Return (X, Y) of the center of cell containing provided text 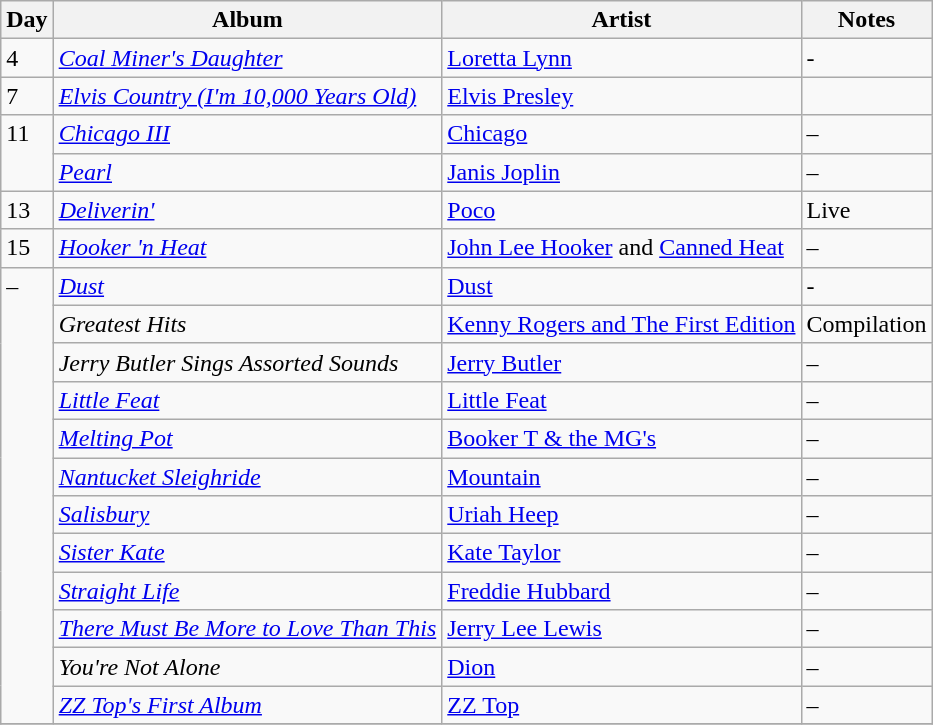
You're Not Alone (248, 667)
Hooker 'n Heat (248, 248)
Kenny Rogers and The First Edition (622, 324)
11 (27, 153)
John Lee Hooker and Canned Heat (622, 248)
Sister Kate (248, 553)
Jerry Lee Lewis (622, 629)
Freddie Hubbard (622, 591)
Live (866, 210)
Loretta Lynn (622, 58)
15 (27, 248)
Straight Life (248, 591)
Pearl (248, 172)
Notes (866, 20)
Compilation (866, 324)
Janis Joplin (622, 172)
Jerry Butler (622, 362)
Deliverin' (248, 210)
Salisbury (248, 515)
Coal Miner's Daughter (248, 58)
Album (248, 20)
There Must Be More to Love Than This (248, 629)
Melting Pot (248, 438)
Uriah Heep (622, 515)
Jerry Butler Sings Assorted Sounds (248, 362)
4 (27, 58)
Mountain (622, 477)
Booker T & the MG's (622, 438)
Chicago III (248, 134)
ZZ Top's First Album (248, 705)
Elvis Country (I'm 10,000 Years Old) (248, 96)
Artist (622, 20)
Dion (622, 667)
7 (27, 96)
Poco (622, 210)
ZZ Top (622, 705)
Elvis Presley (622, 96)
Nantucket Sleighride (248, 477)
Chicago (622, 134)
13 (27, 210)
Day (27, 20)
Kate Taylor (622, 553)
Greatest Hits (248, 324)
